Find where the given text appears and provide that cell's center as [x, y] coordinate. 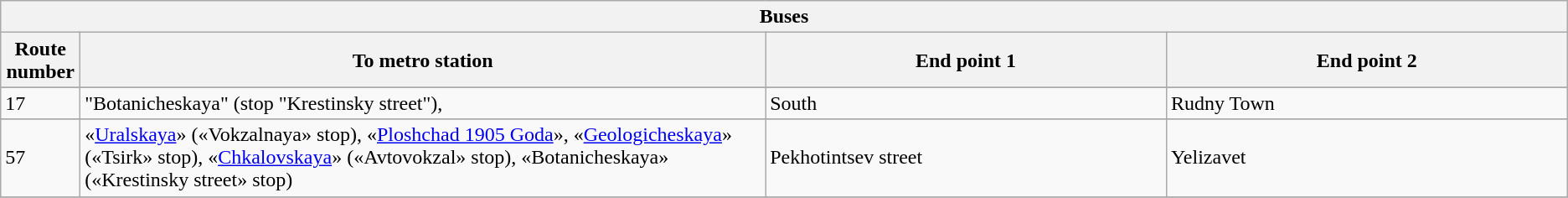
Buses [784, 17]
Pekhotintsev street [967, 158]
Rudny Town [1367, 103]
Route number [40, 60]
End point 1 [967, 60]
17 [40, 103]
"Botanicheskaya" (stop "Krestinsky street"), [423, 103]
End point 2 [1367, 60]
57 [40, 158]
South [967, 103]
Yelizavet [1367, 158]
To metro station [423, 60]
